From the cell containing the given text, extract its center point as (X, Y) coordinate. 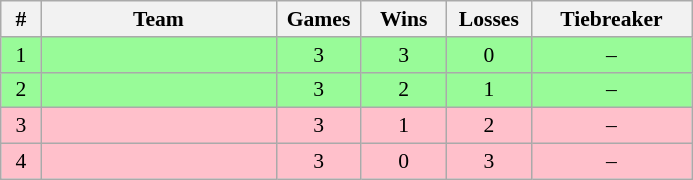
Team (158, 19)
Losses (488, 19)
# (21, 19)
Wins (404, 19)
Games (318, 19)
4 (21, 162)
Tiebreaker (611, 19)
